Detect which cell encompasses the target text, then output its [X, Y] center coordinate. 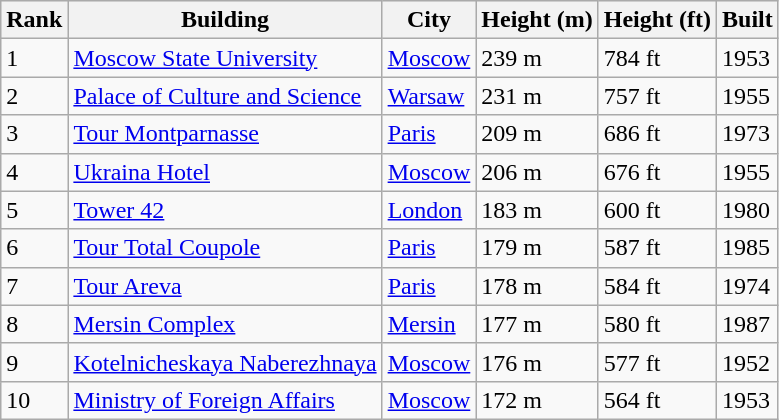
9 [34, 362]
Moscow State University [225, 58]
784 ft [657, 58]
176 m [537, 362]
4 [34, 172]
1985 [748, 248]
Warsaw [429, 96]
Tower 42 [225, 210]
206 m [537, 172]
1952 [748, 362]
Building [225, 20]
686 ft [657, 134]
Built [748, 20]
1973 [748, 134]
Height (m) [537, 20]
Rank [34, 20]
5 [34, 210]
Mersin [429, 324]
757 ft [657, 96]
Tour Montparnasse [225, 134]
577 ft [657, 362]
Ukraina Hotel [225, 172]
1 [34, 58]
584 ft [657, 286]
178 m [537, 286]
179 m [537, 248]
Kotelnicheskaya Naberezhnaya [225, 362]
7 [34, 286]
8 [34, 324]
564 ft [657, 400]
Palace of Culture and Science [225, 96]
City [429, 20]
3 [34, 134]
6 [34, 248]
587 ft [657, 248]
1974 [748, 286]
172 m [537, 400]
209 m [537, 134]
239 m [537, 58]
Mersin Complex [225, 324]
177 m [537, 324]
676 ft [657, 172]
231 m [537, 96]
2 [34, 96]
1980 [748, 210]
Ministry of Foreign Affairs [225, 400]
London [429, 210]
Tour Total Coupole [225, 248]
10 [34, 400]
Tour Areva [225, 286]
1987 [748, 324]
600 ft [657, 210]
183 m [537, 210]
Height (ft) [657, 20]
580 ft [657, 324]
